Provide the [X, Y] coordinate of the cell's center where the given text is located.  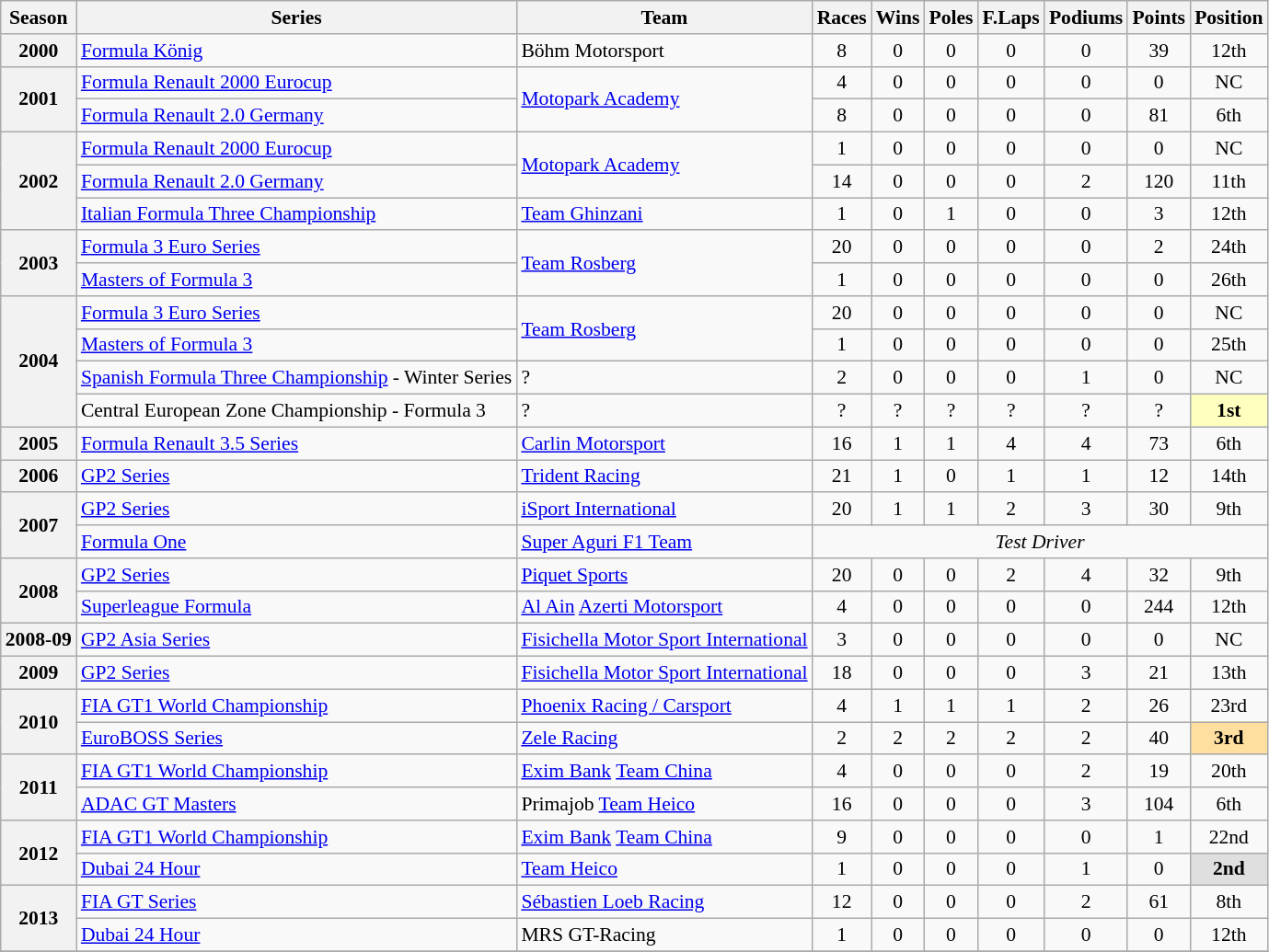
Phoenix Racing / Carsport [664, 705]
26th [1229, 280]
2000 [39, 51]
Al Ain Azerti Motorsport [664, 607]
Formula König [296, 51]
2004 [39, 361]
Podiums [1086, 17]
Series [296, 17]
23rd [1229, 705]
73 [1159, 443]
Super Aguri F1 Team [664, 542]
11th [1229, 181]
FIA GT Series [296, 902]
18 [842, 673]
2002 [39, 182]
MRS GT-Racing [664, 935]
20th [1229, 772]
Test Driver [1040, 542]
Böhm Motorsport [664, 51]
Sébastien Loeb Racing [664, 902]
Piquet Sports [664, 575]
Team [664, 17]
2005 [39, 443]
Formula One [296, 542]
Superleague Formula [296, 607]
2011 [39, 787]
32 [1159, 575]
Wins [898, 17]
2010 [39, 721]
2nd [1229, 869]
Italian Formula Three Championship [296, 214]
ADAC GT Masters [296, 804]
2013 [39, 918]
EuroBOSS Series [296, 739]
Carlin Motorsport [664, 443]
13th [1229, 673]
81 [1159, 116]
2006 [39, 476]
1st [1229, 411]
2007 [39, 526]
Trident Racing [664, 476]
25th [1229, 345]
30 [1159, 510]
2003 [39, 263]
19 [1159, 772]
Poles [951, 17]
2009 [39, 673]
61 [1159, 902]
2012 [39, 854]
Position [1229, 17]
Spanish Formula Three Championship - Winter Series [296, 378]
Races [842, 17]
24th [1229, 247]
120 [1159, 181]
22nd [1229, 837]
iSport International [664, 510]
14 [842, 181]
3rd [1229, 739]
Team Ghinzani [664, 214]
2008 [39, 591]
Team Heico [664, 869]
F.Laps [1011, 17]
9 [842, 837]
8th [1229, 902]
14th [1229, 476]
26 [1159, 705]
Season [39, 17]
Primajob Team Heico [664, 804]
40 [1159, 739]
GP2 Asia Series [296, 640]
2001 [39, 99]
Zele Racing [664, 739]
244 [1159, 607]
Points [1159, 17]
Central European Zone Championship - Formula 3 [296, 411]
39 [1159, 51]
104 [1159, 804]
Formula Renault 3.5 Series [296, 443]
2008-09 [39, 640]
